Scan for the cell matching the given text and deliver its [X, Y] coordinate at center. 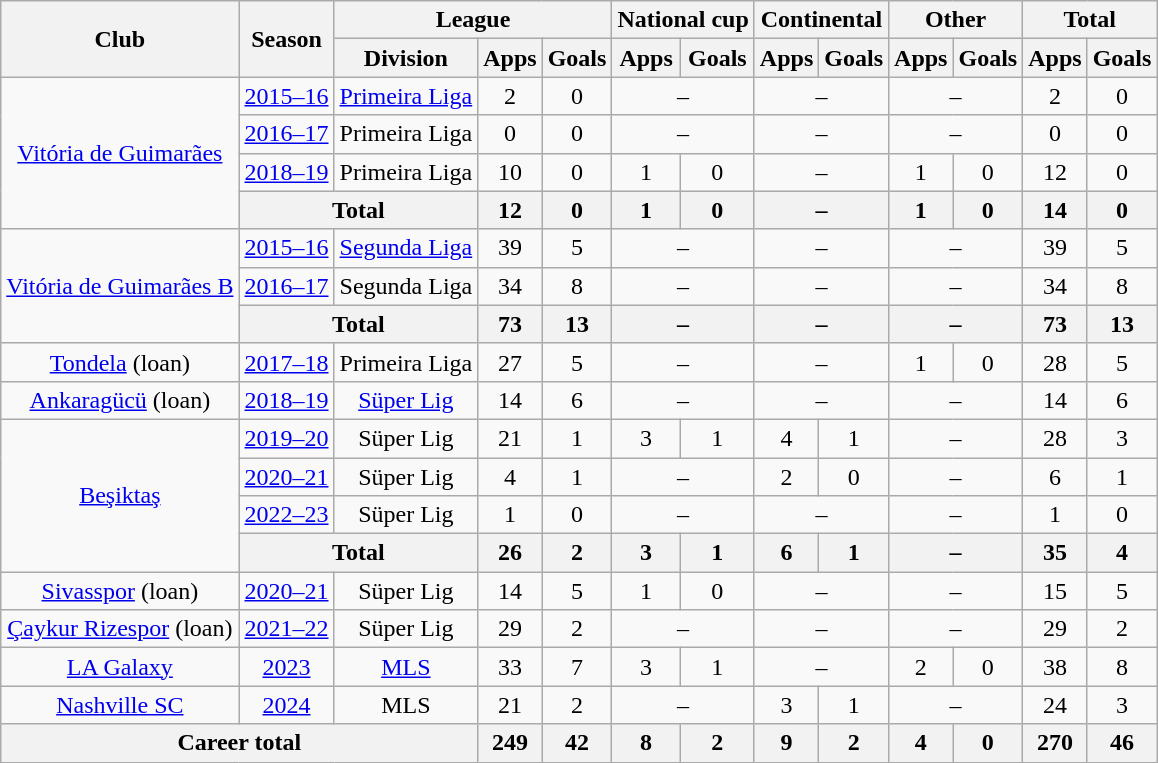
Vitória de Guimarães B [120, 286]
2022–23 [286, 515]
26 [510, 553]
Sivasspor (loan) [120, 591]
League [473, 20]
Nashville SC [120, 705]
Continental [821, 20]
9 [786, 743]
Career total [240, 743]
2019–20 [286, 438]
35 [1055, 553]
2017–18 [286, 362]
249 [510, 743]
7 [577, 667]
Vitória de Guimarães [120, 153]
33 [510, 667]
38 [1055, 667]
42 [577, 743]
270 [1055, 743]
LA Galaxy [120, 667]
Season [286, 39]
46 [1122, 743]
15 [1055, 591]
27 [510, 362]
10 [510, 172]
Tondela (loan) [120, 362]
National cup [683, 20]
2021–22 [286, 629]
Beşiktaş [120, 495]
Çaykur Rizespor (loan) [120, 629]
Other [956, 20]
Ankaragücü (loan) [120, 400]
24 [1055, 705]
2024 [286, 705]
Division [406, 58]
Club [120, 39]
2023 [286, 667]
